From the cell containing the given text, extract its center point as [x, y] coordinate. 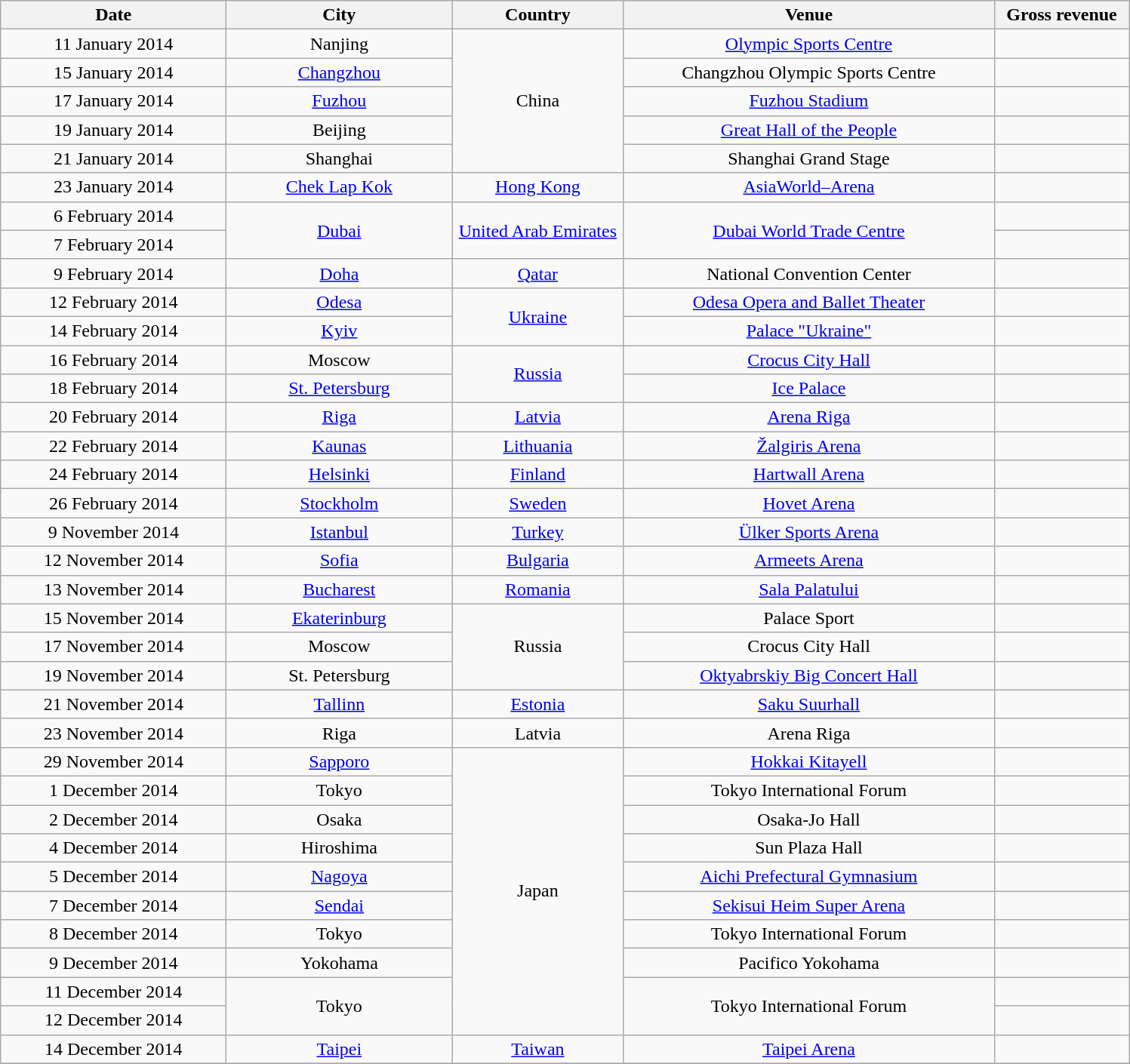
Palace Sport [809, 618]
Ekaterinburg [340, 618]
Fuzhou Stadium [809, 101]
Odesa [340, 302]
Ukraine [537, 316]
Estonia [537, 704]
Armeets Arena [809, 561]
Lithuania [537, 446]
Gross revenue [1061, 15]
Sala Palatului [809, 589]
8 December 2014 [113, 934]
9 November 2014 [113, 532]
23 November 2014 [113, 733]
Taipei [340, 1049]
5 December 2014 [113, 877]
Palace "Ukraine" [809, 331]
12 December 2014 [113, 1020]
9 February 2014 [113, 273]
15 January 2014 [113, 72]
China [537, 101]
Ülker Sports Arena [809, 532]
Doha [340, 273]
11 January 2014 [113, 44]
Taiwan [537, 1049]
12 February 2014 [113, 302]
Venue [809, 15]
Country [537, 15]
11 December 2014 [113, 992]
16 February 2014 [113, 360]
Nagoya [340, 877]
22 February 2014 [113, 446]
21 January 2014 [113, 158]
Žalgiris Arena [809, 446]
19 January 2014 [113, 130]
Helsinki [340, 475]
Turkey [537, 532]
Pacifico Yokohama [809, 963]
Hokkai Kitayell [809, 761]
Hartwall Arena [809, 475]
15 November 2014 [113, 618]
Chek Lap Kok [340, 187]
29 November 2014 [113, 761]
Yokohama [340, 963]
Olympic Sports Centre [809, 44]
7 December 2014 [113, 906]
1 December 2014 [113, 790]
Kyiv [340, 331]
Sun Plaza Hall [809, 848]
26 February 2014 [113, 503]
17 November 2014 [113, 647]
Beijing [340, 130]
Japan [537, 890]
Aichi Prefectural Gymnasium [809, 877]
Hong Kong [537, 187]
2 December 2014 [113, 819]
12 November 2014 [113, 561]
21 November 2014 [113, 704]
Osaka [340, 819]
Tallinn [340, 704]
Taipei Arena [809, 1049]
Osaka-Jo Hall [809, 819]
Nanjing [340, 44]
Sendai [340, 906]
18 February 2014 [113, 389]
23 January 2014 [113, 187]
Great Hall of the People [809, 130]
14 February 2014 [113, 331]
Stockholm [340, 503]
Shanghai [340, 158]
City [340, 15]
6 February 2014 [113, 216]
13 November 2014 [113, 589]
Shanghai Grand Stage [809, 158]
Changzhou Olympic Sports Centre [809, 72]
Dubai [340, 230]
9 December 2014 [113, 963]
Kaunas [340, 446]
National Convention Center [809, 273]
Romania [537, 589]
Qatar [537, 273]
Istanbul [340, 532]
Fuzhou [340, 101]
7 February 2014 [113, 244]
17 January 2014 [113, 101]
Date [113, 15]
19 November 2014 [113, 675]
14 December 2014 [113, 1049]
Sapporo [340, 761]
United Arab Emirates [537, 230]
Saku Suurhall [809, 704]
Hiroshima [340, 848]
AsiaWorld–Arena [809, 187]
Dubai World Trade Centre [809, 230]
Changzhou [340, 72]
Bucharest [340, 589]
Sweden [537, 503]
Ice Palace [809, 389]
4 December 2014 [113, 848]
Finland [537, 475]
24 February 2014 [113, 475]
Sofia [340, 561]
Hovet Arena [809, 503]
Sekisui Heim Super Arena [809, 906]
Odesa Opera and Ballet Theater [809, 302]
Bulgaria [537, 561]
Oktyabrskiy Big Concert Hall [809, 675]
20 February 2014 [113, 417]
